Return [x, y] of the center of cell containing provided text 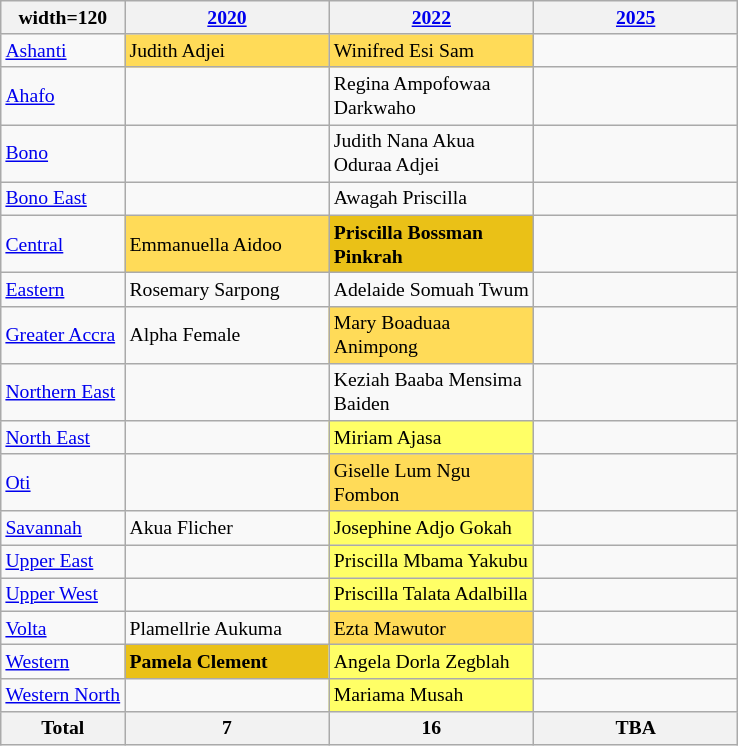
16 [431, 728]
Central [63, 244]
Giselle Lum Ngu Fombon [431, 482]
Western [63, 662]
7 [227, 728]
2025 [635, 18]
Josephine Adjo Gokah [431, 528]
Upper West [63, 594]
Priscilla Talata Adalbilla [431, 594]
Plamellrie Aukuma [227, 628]
2022 [431, 18]
Western North [63, 694]
Ashanti [63, 50]
Miriam Ajasa [431, 438]
Northern East [63, 392]
Awagah Priscilla [431, 198]
Akua Flicher [227, 528]
TBA [635, 728]
Adelaide Somuah Twum [431, 290]
Judith Adjei [227, 50]
Bono East [63, 198]
Pamela Clement [227, 662]
Judith Nana Akua Oduraa Adjei [431, 154]
Total [63, 728]
Keziah Baaba Mensima Baiden [431, 392]
Savannah [63, 528]
Volta [63, 628]
Winifred Esi Sam [431, 50]
Alpha Female [227, 334]
2020 [227, 18]
Mary Boaduaa Animpong [431, 334]
Priscilla Mbama Yakubu [431, 562]
Eastern [63, 290]
Upper East [63, 562]
Mariama Musah [431, 694]
Greater Accra [63, 334]
Ahafo [63, 96]
North East [63, 438]
Regina Ampofowaa Darkwaho [431, 96]
Angela Dorla Zegblah [431, 662]
Emmanuella Aidoo [227, 244]
Rosemary Sarpong [227, 290]
width=120 [63, 18]
Oti [63, 482]
Ezta Mawutor [431, 628]
Priscilla Bossman Pinkrah [431, 244]
Bono [63, 154]
